Pinpoint the cell where the given text exists, returning its [x, y] midpoint coordinate. 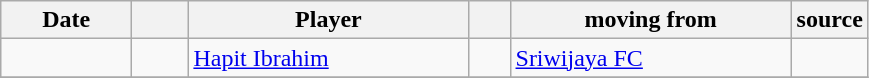
Date [66, 20]
Sriwijaya FC [650, 58]
moving from [650, 20]
Player [328, 20]
source [830, 20]
Hapit Ibrahim [328, 58]
